Extract the (x, y) coordinate from the center of the cell holding the provided text.  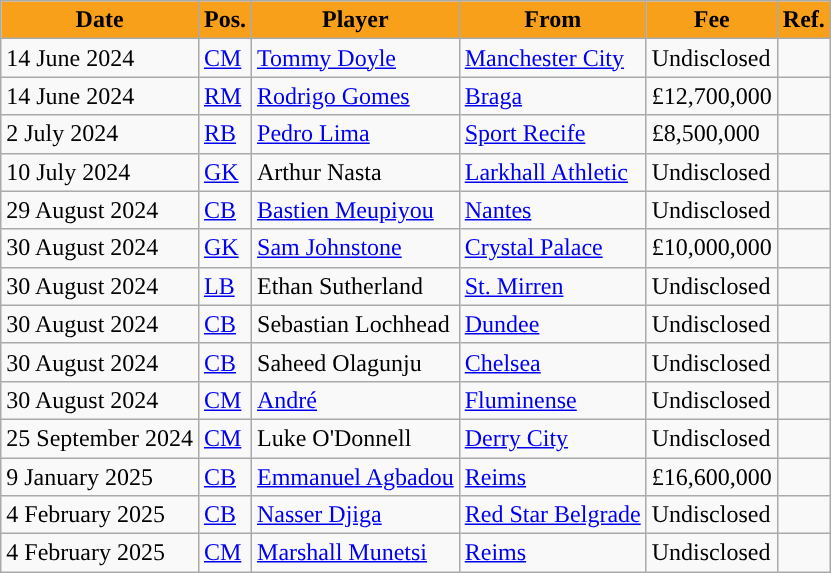
Dundee (552, 324)
St. Mirren (552, 286)
LB (224, 286)
£16,600,000 (712, 477)
Ethan Sutherland (356, 286)
29 August 2024 (100, 210)
Braga (552, 96)
£12,700,000 (712, 96)
Derry City (552, 438)
Pos. (224, 20)
Crystal Palace (552, 248)
Bastien Meupiyou (356, 210)
Manchester City (552, 58)
2 July 2024 (100, 134)
Arthur Nasta (356, 172)
25 September 2024 (100, 438)
Pedro Lima (356, 134)
Emmanuel Agbadou (356, 477)
Marshall Munetsi (356, 553)
Luke O'Donnell (356, 438)
Fee (712, 20)
Nantes (552, 210)
Chelsea (552, 362)
Saheed Olagunju (356, 362)
£10,000,000 (712, 248)
Rodrigo Gomes (356, 96)
Sebastian Lochhead (356, 324)
RM (224, 96)
Player (356, 20)
RB (224, 134)
9 January 2025 (100, 477)
From (552, 20)
Tommy Doyle (356, 58)
Red Star Belgrade (552, 515)
Sam Johnstone (356, 248)
10 July 2024 (100, 172)
Sport Recife (552, 134)
Ref. (804, 20)
£8,500,000 (712, 134)
Date (100, 20)
Nasser Djiga (356, 515)
André (356, 400)
Larkhall Athletic (552, 172)
Fluminense (552, 400)
